Scan for the cell matching the given text and deliver its (X, Y) coordinate at center. 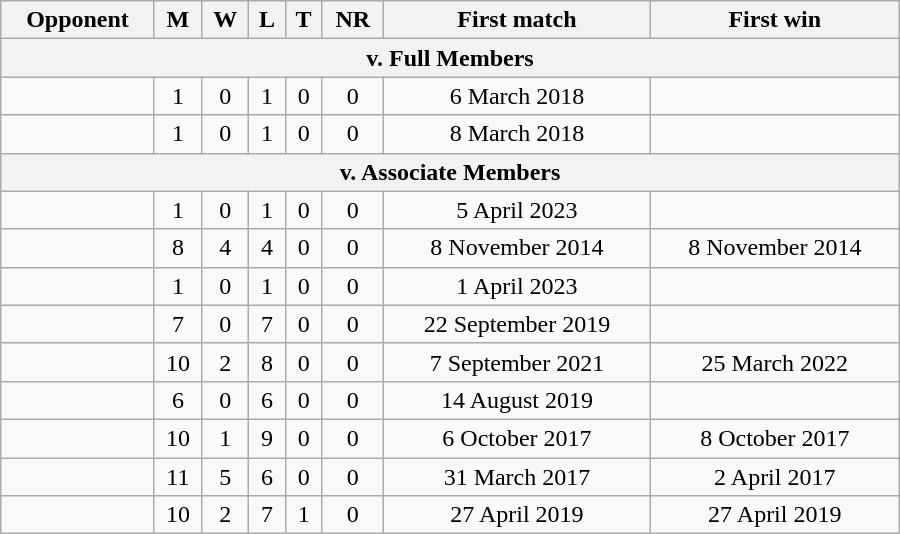
31 March 2017 (518, 477)
M (178, 20)
8 March 2018 (518, 134)
T (304, 20)
25 March 2022 (774, 362)
1 April 2023 (518, 286)
7 September 2021 (518, 362)
6 March 2018 (518, 96)
v. Associate Members (450, 172)
First win (774, 20)
Opponent (78, 20)
2 April 2017 (774, 477)
11 (178, 477)
8 October 2017 (774, 438)
22 September 2019 (518, 324)
L (268, 20)
5 April 2023 (518, 210)
W (226, 20)
9 (268, 438)
14 August 2019 (518, 400)
6 October 2017 (518, 438)
5 (226, 477)
v. Full Members (450, 58)
First match (518, 20)
NR (353, 20)
